Return [X, Y] of the center of cell containing provided text 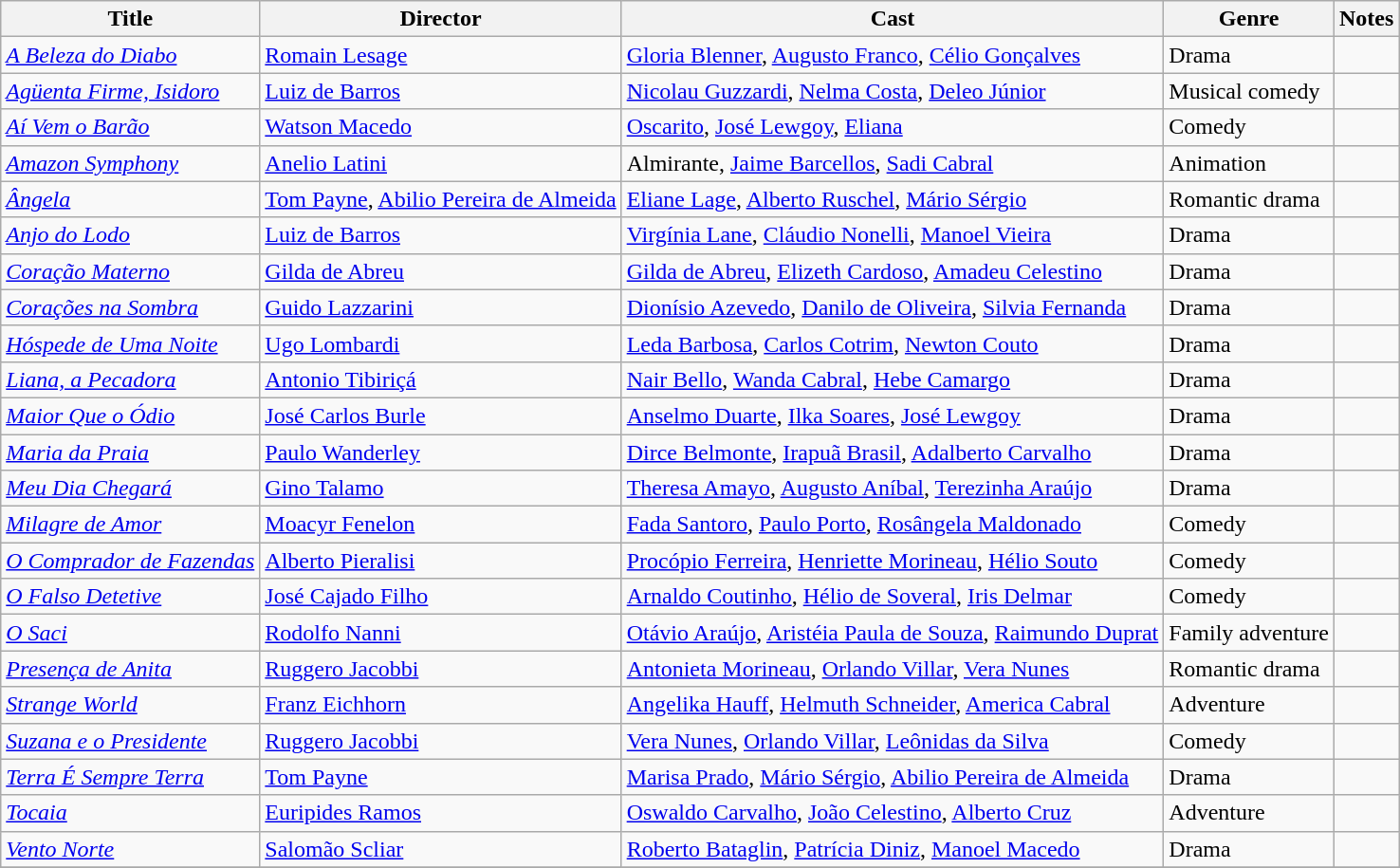
Vera Nunes, Orlando Villar, Leônidas da Silva [893, 741]
Tom Payne, Abilio Pereira de Almeida [440, 199]
Liana, a Pecadora [131, 379]
Anjo do Lodo [131, 235]
Arnaldo Coutinho, Hélio de Soveral, Iris Delmar [893, 597]
Euripides Ramos [440, 813]
Aí Vem o Barão [131, 127]
Fada Santoro, Paulo Porto, Rosângela Maldonado [893, 525]
Eliane Lage, Alberto Ruschel, Mário Sérgio [893, 199]
Agüenta Firme, Isidoro [131, 91]
A Beleza do Diabo [131, 55]
José Carlos Burle [440, 416]
Alberto Pieralisi [440, 561]
Terra É Sempre Terra [131, 777]
Maria da Praia [131, 452]
Amazon Symphony [131, 163]
Franz Eichhorn [440, 705]
Corações na Sombra [131, 307]
Dirce Belmonte, Irapuã Brasil, Adalberto Carvalho [893, 452]
Animation [1249, 163]
Dionísio Azevedo, Danilo de Oliveira, Silvia Fernanda [893, 307]
O Saci [131, 633]
Otávio Araújo, Aristéia Paula de Souza, Raimundo Duprat [893, 633]
Roberto Bataglin, Patrícia Diniz, Manoel Macedo [893, 849]
Ugo Lombardi [440, 343]
Gilda de Abreu [440, 271]
Anelio Latini [440, 163]
Gino Talamo [440, 489]
Paulo Wanderley [440, 452]
Gloria Blenner, Augusto Franco, Célio Gonçalves [893, 55]
Gilda de Abreu, Elizeth Cardoso, Amadeu Celestino [893, 271]
Family adventure [1249, 633]
Strange World [131, 705]
Antonieta Morineau, Orlando Villar, Vera Nunes [893, 669]
Milagre de Amor [131, 525]
Genre [1249, 19]
Tocaia [131, 813]
Title [131, 19]
Virgínia Lane, Cláudio Nonelli, Manoel Vieira [893, 235]
Romain Lesage [440, 55]
Salomão Scliar [440, 849]
Ângela [131, 199]
Procópio Ferreira, Henriette Morineau, Hélio Souto [893, 561]
Coração Materno [131, 271]
Cast [893, 19]
Presença de Anita [131, 669]
Rodolfo Nanni [440, 633]
Notes [1366, 19]
Nair Bello, Wanda Cabral, Hebe Camargo [893, 379]
Tom Payne [440, 777]
Leda Barbosa, Carlos Cotrim, Newton Couto [893, 343]
Oscarito, José Lewgoy, Eliana [893, 127]
Meu Dia Chegará [131, 489]
José Cajado Filho [440, 597]
Nicolau Guzzardi, Nelma Costa, Deleo Júnior [893, 91]
Almirante, Jaime Barcellos, Sadi Cabral [893, 163]
Watson Macedo [440, 127]
Guido Lazzarini [440, 307]
Vento Norte [131, 849]
O Falso Detetive [131, 597]
Anselmo Duarte, Ilka Soares, José Lewgoy [893, 416]
Musical comedy [1249, 91]
Maior Que o Ódio [131, 416]
Moacyr Fenelon [440, 525]
Suzana e o Presidente [131, 741]
Theresa Amayo, Augusto Aníbal, Terezinha Araújo [893, 489]
O Comprador de Fazendas [131, 561]
Angelika Hauff, Helmuth Schneider, America Cabral [893, 705]
Hóspede de Uma Noite [131, 343]
Oswaldo Carvalho, João Celestino, Alberto Cruz [893, 813]
Director [440, 19]
Antonio Tibiriçá [440, 379]
Marisa Prado, Mário Sérgio, Abilio Pereira de Almeida [893, 777]
